Search for the cell housing the specified text and yield its (X, Y) center coordinate. 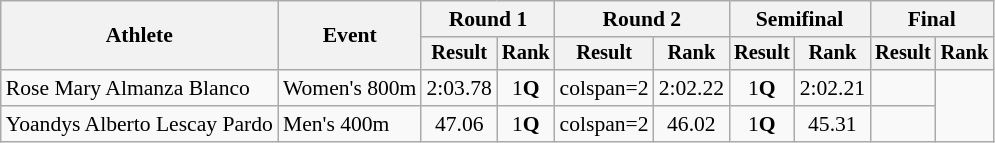
Athlete (140, 36)
Round 1 (488, 19)
Final (932, 19)
45.31 (832, 124)
Yoandys Alberto Lescay Pardo (140, 124)
2:03.78 (458, 88)
46.02 (692, 124)
2:02.21 (832, 88)
2:02.22 (692, 88)
Women's 800m (350, 88)
Men's 400m (350, 124)
47.06 (458, 124)
Rose Mary Almanza Blanco (140, 88)
Round 2 (642, 19)
Event (350, 36)
Semifinal (800, 19)
